Detect which cell encompasses the target text, then output its (X, Y) center coordinate. 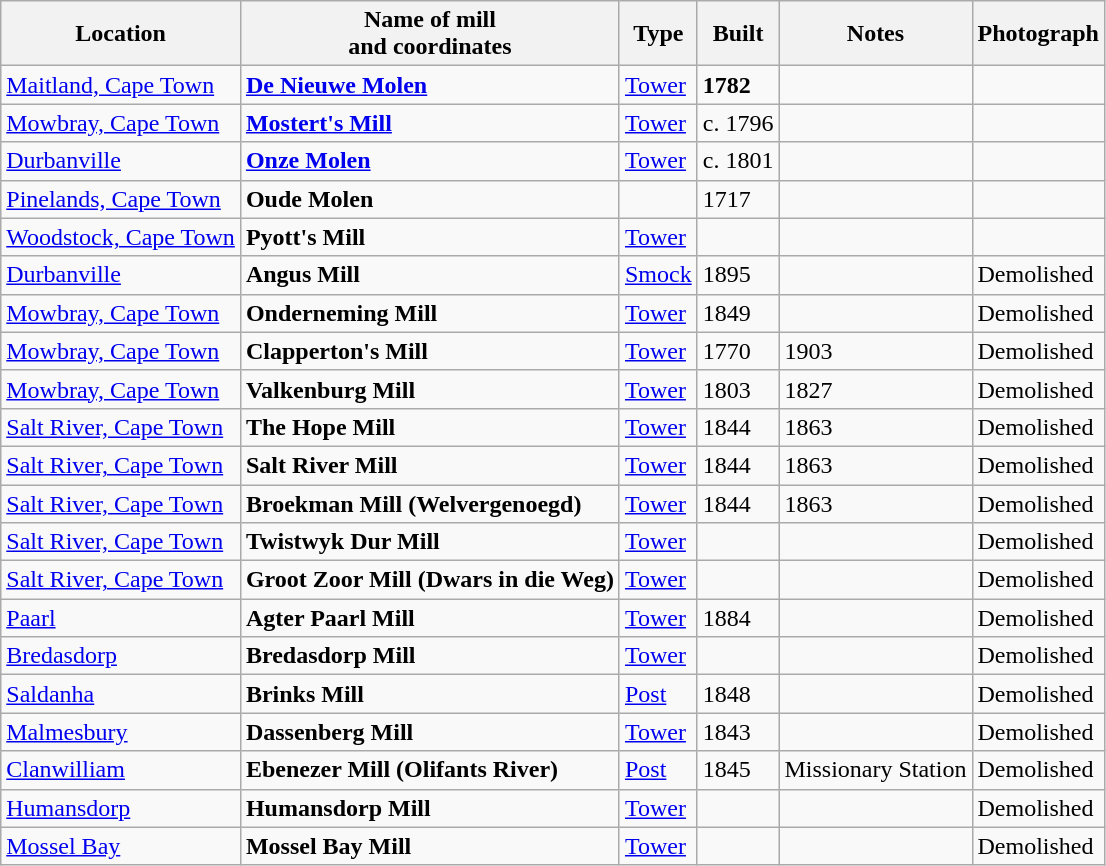
Photograph (1038, 34)
The Hope Mill (430, 427)
Saldanha (121, 694)
Salt River Mill (430, 465)
Broekman Mill (Welvergenoegd) (430, 503)
Onderneming Mill (430, 313)
1884 (738, 618)
Pinelands, Cape Town (121, 199)
Mostert's Mill (430, 123)
Location (121, 34)
Type (658, 34)
c. 1796 (738, 123)
1827 (876, 389)
1782 (738, 85)
Agter Paarl Mill (430, 618)
Oude Molen (430, 199)
Dassenberg Mill (430, 732)
1803 (738, 389)
Woodstock, Cape Town (121, 237)
Bredasdorp (121, 656)
1770 (738, 351)
Mossel Bay Mill (430, 846)
De Nieuwe Molen (430, 85)
Name of milland coordinates (430, 34)
Built (738, 34)
Mossel Bay (121, 846)
Pyott's Mill (430, 237)
1843 (738, 732)
c. 1801 (738, 161)
1903 (876, 351)
Angus Mill (430, 275)
Twistwyk Dur Mill (430, 542)
Onze Molen (430, 161)
1895 (738, 275)
1845 (738, 770)
Bredasdorp Mill (430, 656)
Ebenezer Mill (Olifants River) (430, 770)
Notes (876, 34)
Paarl (121, 618)
Clanwilliam (121, 770)
Groot Zoor Mill (Dwars in die Weg) (430, 580)
1848 (738, 694)
Malmesbury (121, 732)
1849 (738, 313)
Maitland, Cape Town (121, 85)
Brinks Mill (430, 694)
1717 (738, 199)
Valkenburg Mill (430, 389)
Clapperton's Mill (430, 351)
Smock (658, 275)
Humansdorp (121, 808)
Humansdorp Mill (430, 808)
Missionary Station (876, 770)
